Determine the (x, y) coordinate at the center of the cell enclosing the given text.  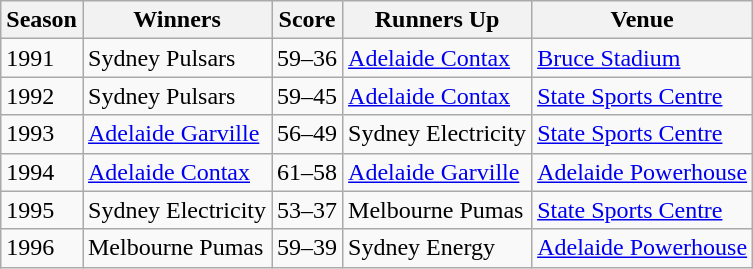
Score (308, 20)
Sydney Energy (438, 248)
1995 (42, 210)
56–49 (308, 134)
Winners (176, 20)
Bruce Stadium (642, 58)
1991 (42, 58)
59–36 (308, 58)
Runners Up (438, 20)
59–39 (308, 248)
61–58 (308, 172)
1992 (42, 96)
1994 (42, 172)
Venue (642, 20)
1993 (42, 134)
59–45 (308, 96)
1996 (42, 248)
Season (42, 20)
53–37 (308, 210)
